Identify which cell holds the provided text, then report its (x, y) central coordinate. 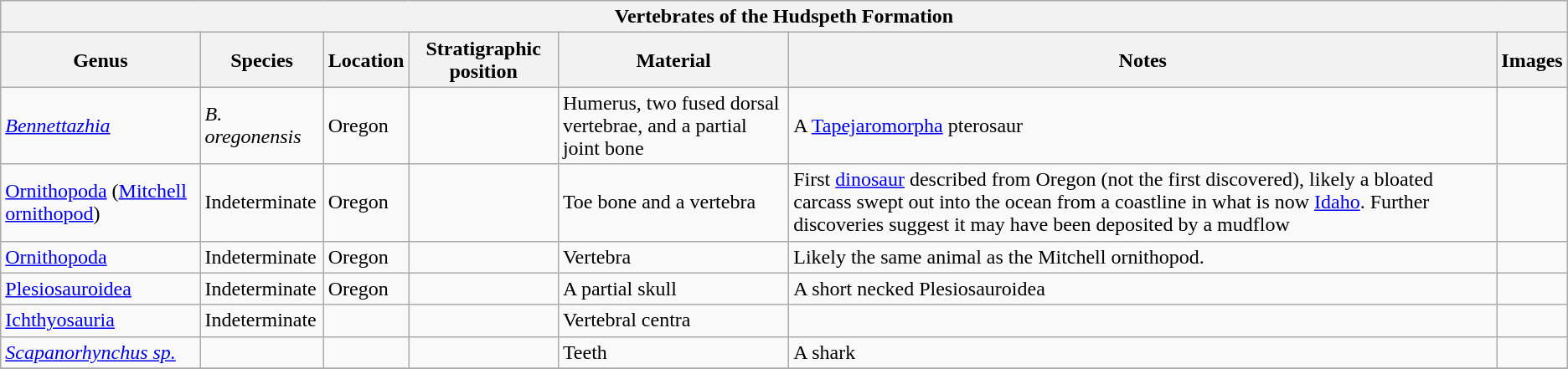
Images (1532, 60)
Humerus, two fused dorsal vertebrae, and a partial joint bone (673, 126)
Ichthyosauria (101, 320)
A short necked Plesiosauroidea (1142, 289)
A Tapejaromorpha pterosaur (1142, 126)
Location (366, 60)
Material (673, 60)
Stratigraphic position (483, 60)
Vertebra (673, 257)
Scapanorhynchus sp. (101, 352)
Ornithopoda (101, 257)
Notes (1142, 60)
Vertebrates of the Hudspeth Formation (784, 17)
B. oregonensis (261, 126)
Teeth (673, 352)
Ornithopoda (Mitchell ornithopod) (101, 202)
Toe bone and a vertebra (673, 202)
A partial skull (673, 289)
A shark (1142, 352)
Species (261, 60)
Likely the same animal as the Mitchell ornithopod. (1142, 257)
Vertebral centra (673, 320)
Bennettazhia (101, 126)
Genus (101, 60)
Plesiosauroidea (101, 289)
